Determine the (x, y) coordinate at the center of the cell enclosing the given text.  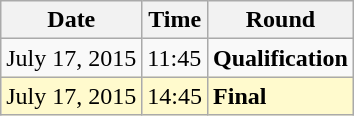
11:45 (175, 58)
Time (175, 20)
Round (281, 20)
Final (281, 96)
14:45 (175, 96)
Qualification (281, 58)
Date (72, 20)
